From the cell containing the given text, extract its center point as [x, y] coordinate. 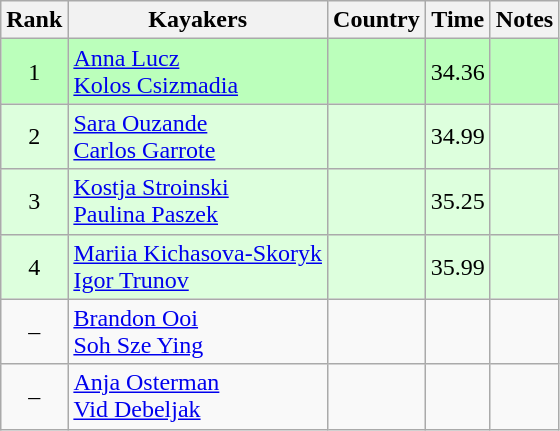
Anja OstermanVid Debeljak [198, 396]
Kostja StroinskiPaulina Paszek [198, 202]
Rank [34, 20]
3 [34, 202]
Country [377, 20]
Sara OuzandeCarlos Garrote [198, 136]
35.25 [458, 202]
35.99 [458, 266]
Kayakers [198, 20]
Notes [524, 20]
4 [34, 266]
Brandon OoiSoh Sze Ying [198, 332]
34.36 [458, 72]
Mariia Kichasova-SkorykIgor Trunov [198, 266]
Time [458, 20]
1 [34, 72]
2 [34, 136]
Anna LuczKolos Csizmadia [198, 72]
34.99 [458, 136]
